Search for the cell housing the specified text and yield its (x, y) center coordinate. 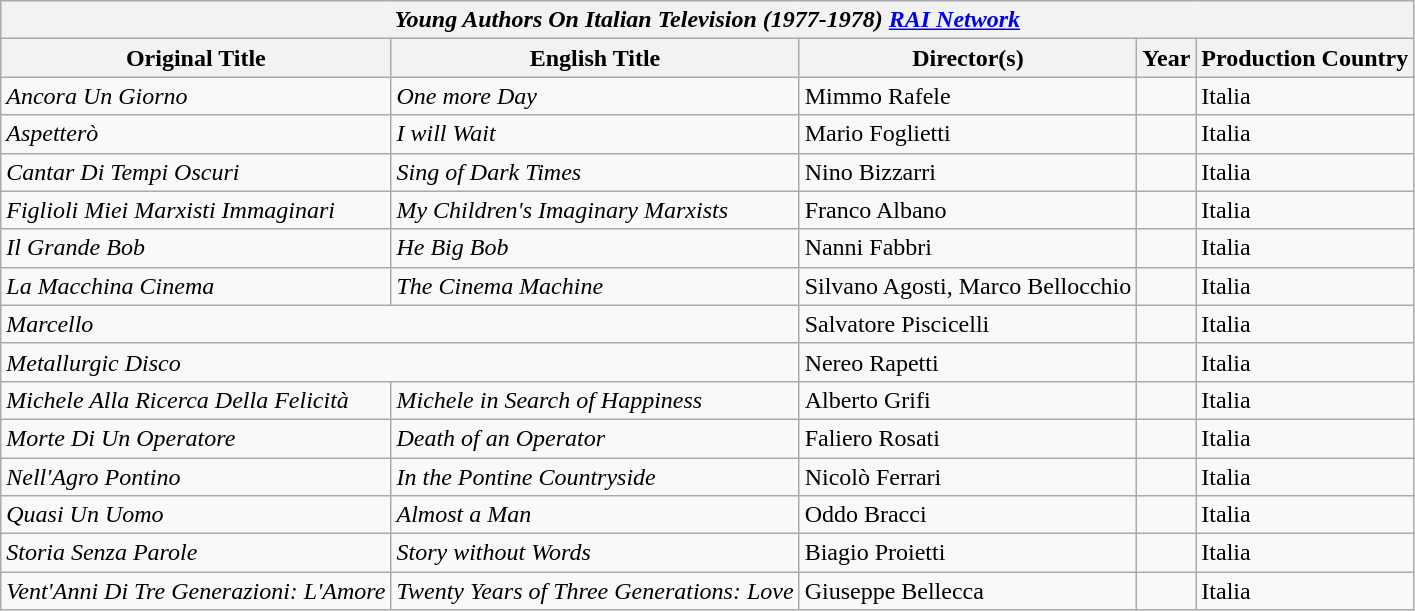
Vent'Anni Di Tre Generazioni: L'Amore (196, 591)
Oddo Bracci (968, 515)
Director(s) (968, 58)
Faliero Rosati (968, 438)
English Title (595, 58)
Nell'Agro Pontino (196, 477)
Aspetterò (196, 134)
Franco Albano (968, 210)
He Big Bob (595, 248)
La Macchina Cinema (196, 286)
Nicolò Ferrari (968, 477)
Figlioli Miei Marxisti Immaginari (196, 210)
Salvatore Piscicelli (968, 324)
Michele in Search of Happiness (595, 400)
Alberto Grifi (968, 400)
Sing of Dark Times (595, 172)
Nino Bizzarri (968, 172)
Ancora Un Giorno (196, 96)
In the Pontine Countryside (595, 477)
Metallurgic Disco (400, 362)
Nereo Rapetti (968, 362)
Mario Foglietti (968, 134)
Silvano Agosti, Marco Bellocchio (968, 286)
The Cinema Machine (595, 286)
Death of an Operator (595, 438)
Production Country (1305, 58)
One more Day (595, 96)
Marcello (400, 324)
Mimmo Rafele (968, 96)
Young Authors On Italian Television (1977-1978) RAI Network (708, 20)
Twenty Years of Three Generations: Love (595, 591)
I will Wait (595, 134)
Giuseppe Bellecca (968, 591)
Morte Di Un Operatore (196, 438)
Cantar Di Tempi Oscuri (196, 172)
My Children's Imaginary Marxists (595, 210)
Michele Alla Ricerca Della Felicità (196, 400)
Il Grande Bob (196, 248)
Story without Words (595, 553)
Biagio Proietti (968, 553)
Original Title (196, 58)
Storia Senza Parole (196, 553)
Year (1166, 58)
Quasi Un Uomo (196, 515)
Nanni Fabbri (968, 248)
Almost a Man (595, 515)
